From the cell containing the given text, extract its center point as [x, y] coordinate. 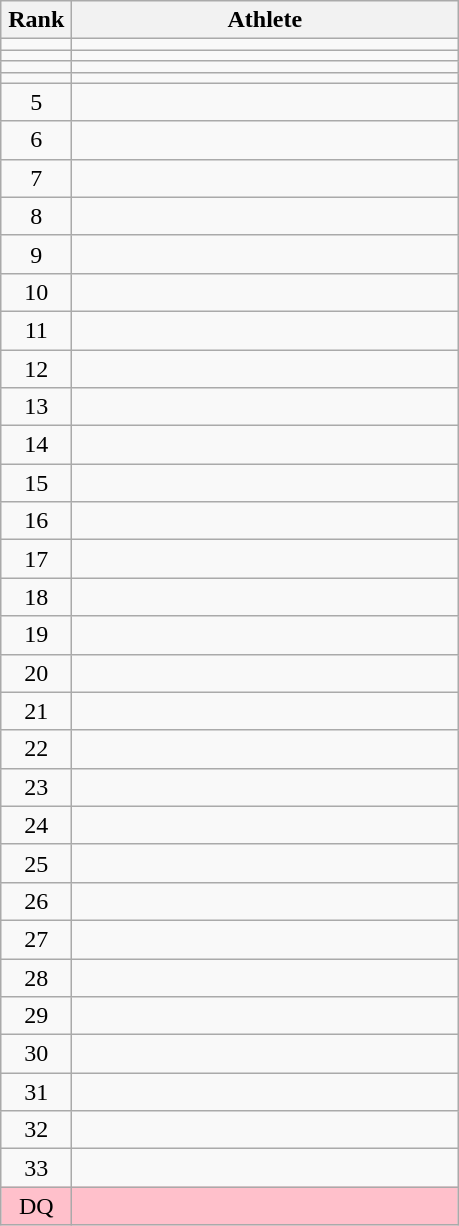
16 [36, 521]
32 [36, 1130]
23 [36, 787]
12 [36, 369]
18 [36, 597]
11 [36, 330]
5 [36, 102]
17 [36, 559]
20 [36, 673]
30 [36, 1054]
24 [36, 825]
14 [36, 445]
DQ [36, 1206]
9 [36, 254]
29 [36, 1016]
28 [36, 977]
6 [36, 140]
31 [36, 1092]
27 [36, 939]
13 [36, 407]
22 [36, 749]
33 [36, 1168]
15 [36, 483]
Rank [36, 20]
8 [36, 216]
7 [36, 178]
26 [36, 901]
10 [36, 292]
Athlete [265, 20]
21 [36, 711]
19 [36, 635]
25 [36, 863]
